Output the [x, y] coordinate of the center of the cell containing the given text.  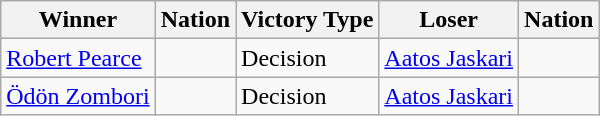
Victory Type [308, 20]
Loser [449, 20]
Robert Pearce [78, 58]
Winner [78, 20]
Ödön Zombori [78, 96]
